Return (X, Y) of the center of cell containing provided text 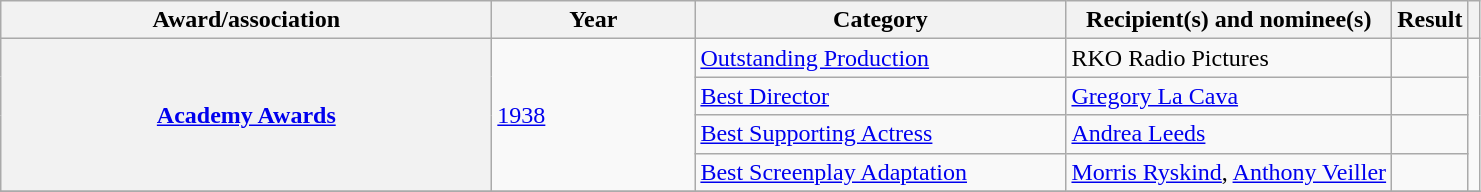
Category (880, 20)
Award/association (246, 20)
Recipient(s) and nominee(s) (1229, 20)
Gregory La Cava (1229, 96)
Best Supporting Actress (880, 134)
Morris Ryskind, Anthony Veiller (1229, 172)
Academy Awards (246, 115)
Result (1430, 20)
1938 (594, 115)
Best Director (880, 96)
Outstanding Production (880, 58)
Andrea Leeds (1229, 134)
Best Screenplay Adaptation (880, 172)
Year (594, 20)
RKO Radio Pictures (1229, 58)
